Identify which cell holds the provided text, then report its [x, y] central coordinate. 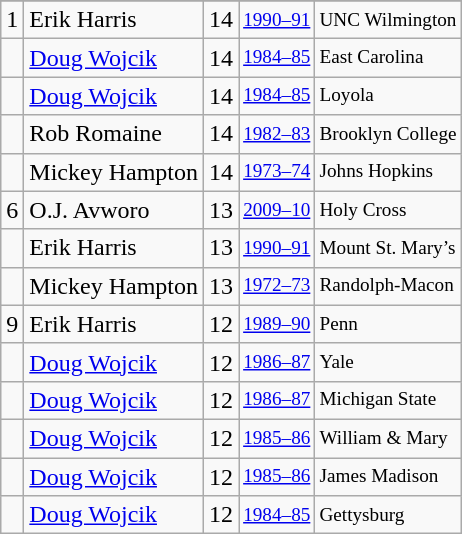
Mount St. Mary’s [388, 248]
Johns Hopkins [388, 172]
6 [12, 210]
Holy Cross [388, 210]
Loyola [388, 96]
Rob Romaine [114, 134]
Michigan State [388, 400]
James Madison [388, 477]
1972–73 [277, 286]
UNC Wilmington [388, 20]
Penn [388, 324]
1989–90 [277, 324]
1 [12, 20]
East Carolina [388, 58]
1973–74 [277, 172]
2009–10 [277, 210]
9 [12, 324]
William & Mary [388, 438]
O.J. Avworo [114, 210]
Randolph-Macon [388, 286]
1982–83 [277, 134]
Gettysburg [388, 515]
Yale [388, 362]
Brooklyn College [388, 134]
